Determine the [x, y] coordinate at the center of the cell enclosing the given text.  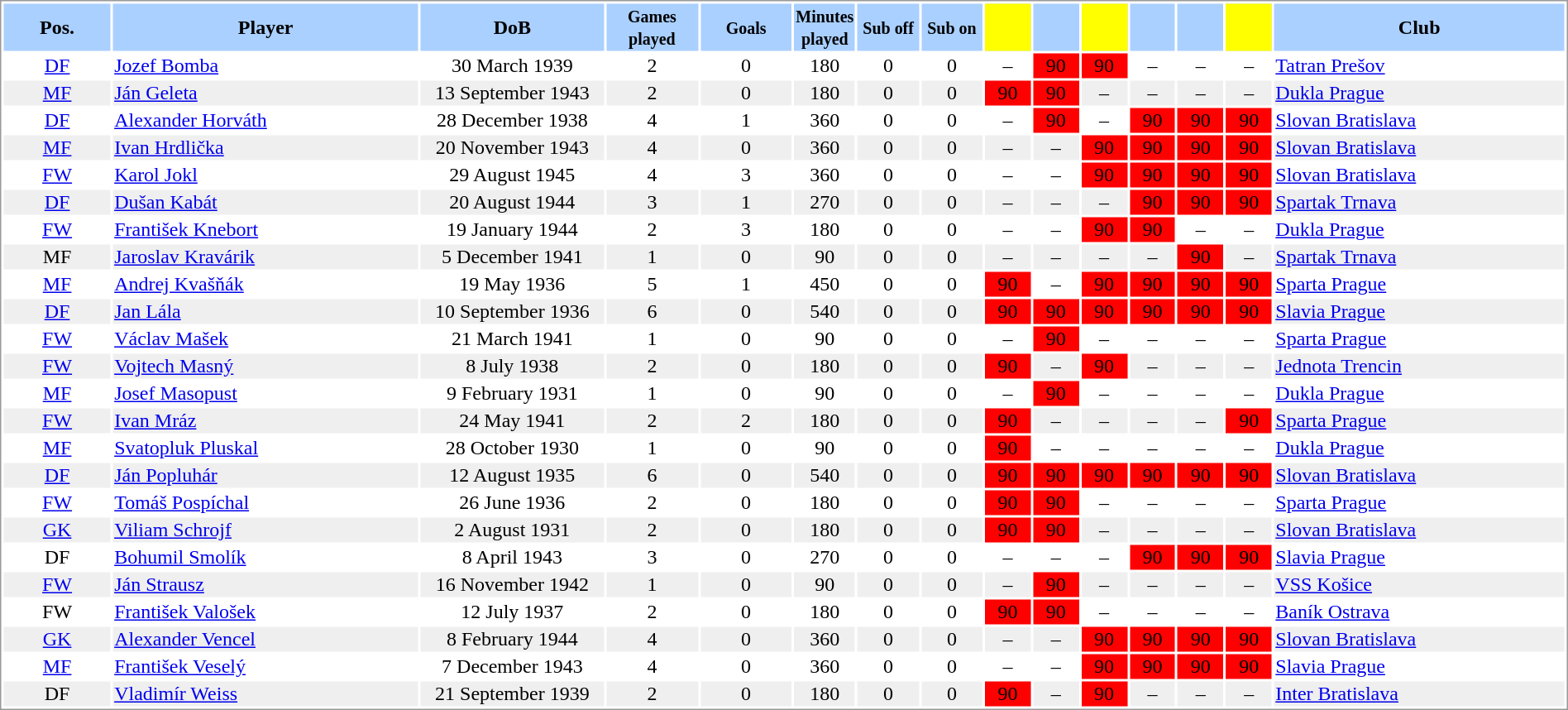
Ivan Mráz [266, 421]
450 [825, 284]
Alexander Vencel [266, 640]
Dušan Kabát [266, 203]
5 December 1941 [513, 257]
26 June 1936 [513, 502]
28 December 1938 [513, 120]
29 August 1945 [513, 175]
19 May 1936 [513, 284]
13 September 1943 [513, 94]
Vojtech Masný [266, 367]
Sub on [952, 26]
19 January 1944 [513, 229]
8 February 1944 [513, 640]
Václav Mašek [266, 338]
František Valošek [266, 612]
5 [652, 284]
Baník Ostrava [1419, 612]
Pos. [56, 26]
8 July 1938 [513, 367]
Minutesplayed [825, 26]
DoB [513, 26]
Jan Lála [266, 312]
Tomáš Pospíchal [266, 502]
Goals [746, 26]
Svatopluk Pluskal [266, 448]
30 March 1939 [513, 65]
František Knebort [266, 229]
Jozef Bomba [266, 65]
Viliam Schrojf [266, 530]
21 March 1941 [513, 338]
Club [1419, 26]
20 November 1943 [513, 148]
20 August 1944 [513, 203]
František Veselý [266, 666]
24 May 1941 [513, 421]
9 February 1931 [513, 393]
Josef Masopust [266, 393]
Vladimír Weiss [266, 694]
12 August 1935 [513, 476]
28 October 1930 [513, 448]
2 August 1931 [513, 530]
Ján Popluhár [266, 476]
Inter Bratislava [1419, 694]
21 September 1939 [513, 694]
Bohumil Smolík [266, 557]
Jednota Trencin [1419, 367]
Tatran Prešov [1419, 65]
Player [266, 26]
VSS Košice [1419, 585]
10 September 1936 [513, 312]
16 November 1942 [513, 585]
Andrej Kvašňák [266, 284]
Jaroslav Kravárik [266, 257]
Sub off [888, 26]
Gamesplayed [652, 26]
Ján Geleta [266, 94]
7 December 1943 [513, 666]
12 July 1937 [513, 612]
Ivan Hrdlička [266, 148]
Karol Jokl [266, 175]
8 April 1943 [513, 557]
Ján Strausz [266, 585]
Alexander Horváth [266, 120]
